Extract the [x, y] coordinate from the center of the cell holding the provided text.  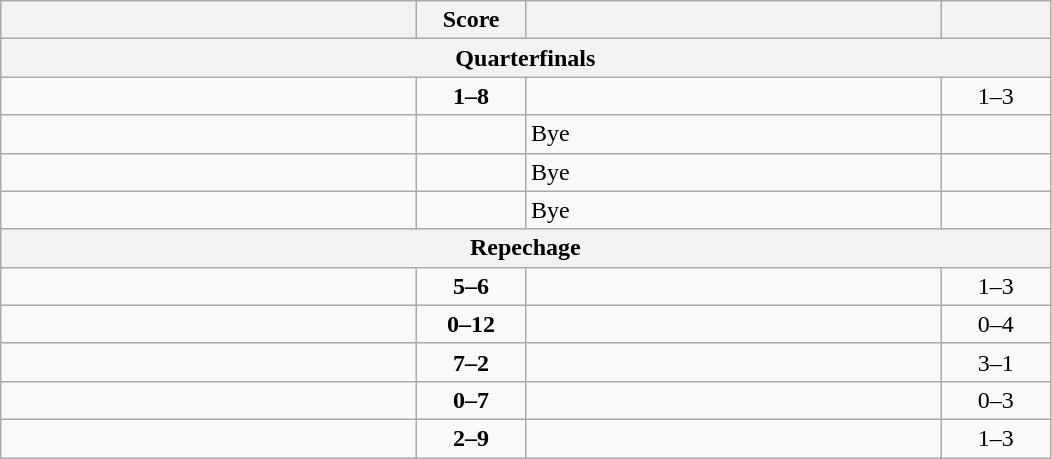
7–2 [472, 362]
0–3 [996, 400]
3–1 [996, 362]
Score [472, 20]
Repechage [526, 248]
0–7 [472, 400]
1–8 [472, 96]
0–12 [472, 324]
Quarterfinals [526, 58]
2–9 [472, 438]
0–4 [996, 324]
5–6 [472, 286]
